Identify which cell holds the provided text, then report its [X, Y] central coordinate. 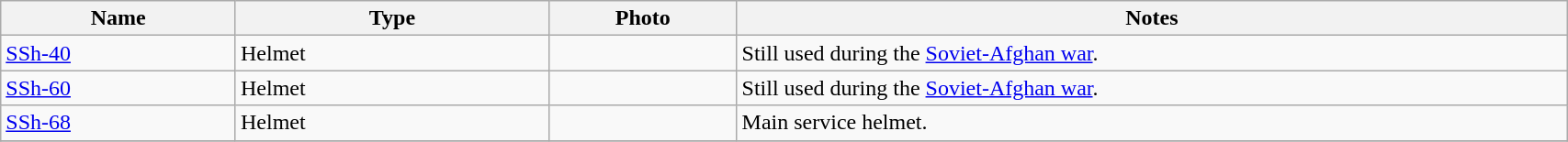
Name [118, 18]
SSh-68 [118, 123]
SSh-60 [118, 88]
Type [391, 18]
Main service helmet. [1152, 123]
Notes [1152, 18]
SSh-40 [118, 53]
Photo [643, 18]
